Detect which cell encompasses the target text, then output its (X, Y) center coordinate. 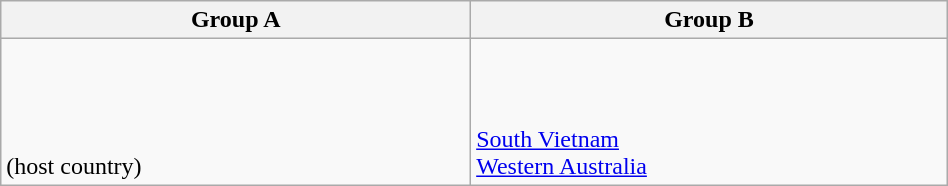
South Vietnam Western Australia (710, 112)
Group B (710, 20)
(host country) (236, 112)
Group A (236, 20)
